Identify which cell holds the provided text, then report its [x, y] central coordinate. 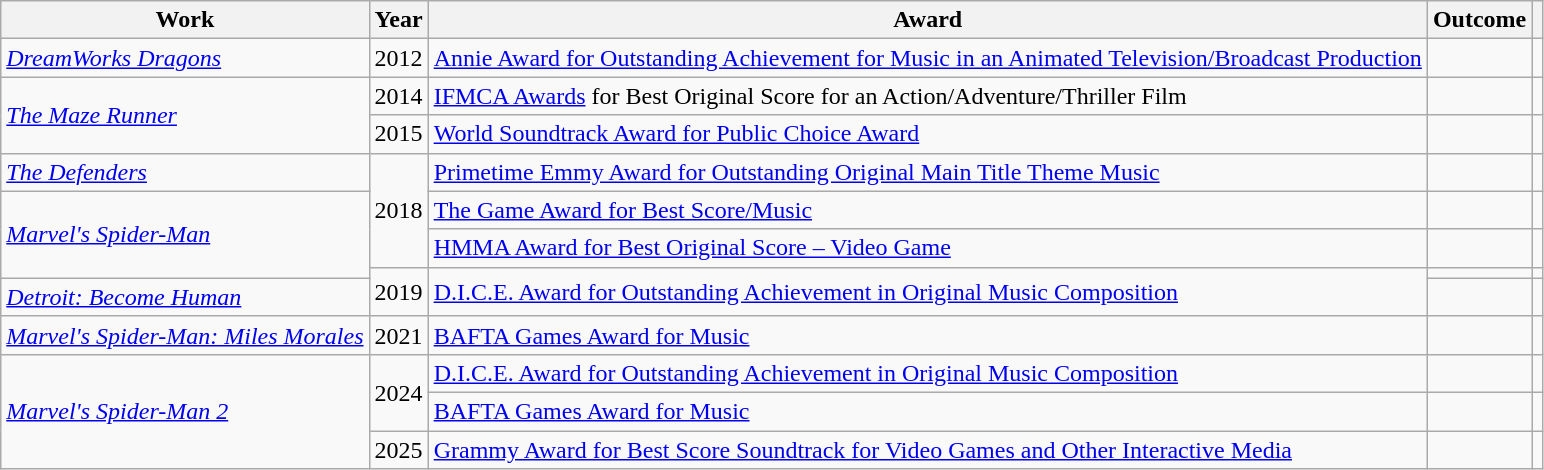
DreamWorks Dragons [185, 58]
2021 [398, 335]
2015 [398, 134]
Marvel's Spider-Man: Miles Morales [185, 335]
Detroit: Become Human [185, 297]
2024 [398, 392]
World Soundtrack Award for Public Choice Award [928, 134]
Annie Award for Outstanding Achievement for Music in an Animated Television/Broadcast Production [928, 58]
HMMA Award for Best Original Score – Video Game [928, 248]
2025 [398, 449]
2014 [398, 96]
The Defenders [185, 172]
The Maze Runner [185, 115]
Marvel's Spider-Man 2 [185, 411]
Outcome [1479, 20]
The Game Award for Best Score/Music [928, 210]
Marvel's Spider-Man [185, 234]
Primetime Emmy Award for Outstanding Original Main Title Theme Music [928, 172]
Work [185, 20]
2018 [398, 210]
IFMCA Awards for Best Original Score for an Action/Adventure/Thriller Film [928, 96]
Grammy Award for Best Score Soundtrack for Video Games and Other Interactive Media [928, 449]
Award [928, 20]
2019 [398, 292]
Year [398, 20]
2012 [398, 58]
